From the cell containing the given text, extract its center point as [x, y] coordinate. 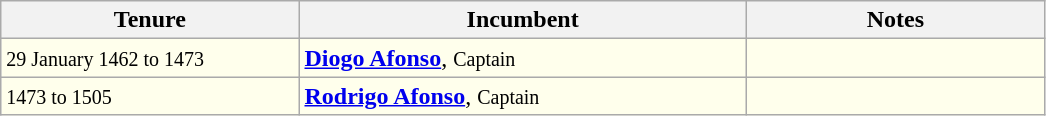
Rodrigo Afonso, Captain [522, 96]
Incumbent [522, 20]
Tenure [150, 20]
Notes [895, 20]
1473 to 1505 [150, 96]
Diogo Afonso, Captain [522, 58]
29 January 1462 to 1473 [150, 58]
